Search for the cell housing the specified text and yield its (x, y) center coordinate. 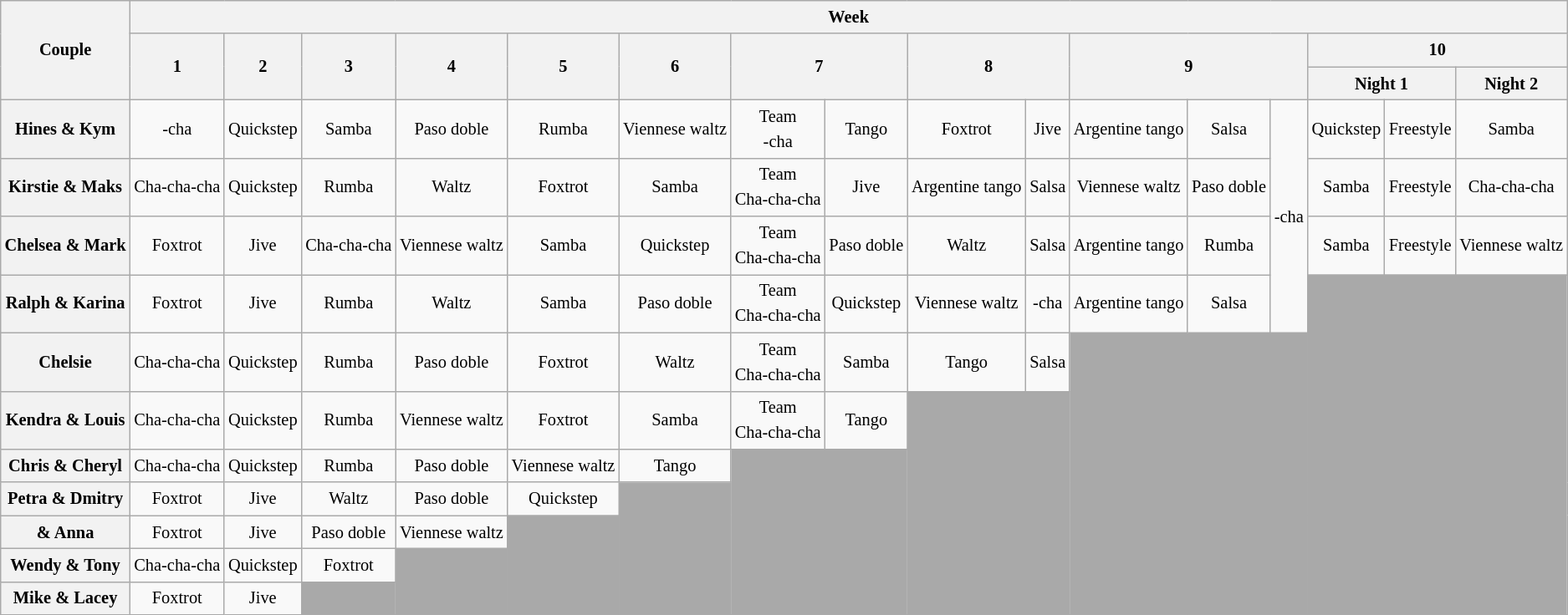
Kendra & Louis (65, 420)
Chelsea & Mark (65, 246)
3 (348, 67)
Couple (65, 50)
Night 2 (1511, 84)
6 (675, 67)
5 (564, 67)
Wendy & Tony (65, 565)
4 (452, 67)
1 (177, 67)
Chelsie (65, 362)
2 (263, 67)
Hines & Kym (65, 129)
7 (820, 67)
Week (848, 17)
Night 1 (1382, 84)
Team-cha (778, 129)
Chris & Cheryl (65, 465)
8 (988, 67)
Kirstie & Maks (65, 187)
Ralph & Karina (65, 303)
10 (1438, 50)
9 (1189, 67)
Mike & Lacey (65, 598)
Petra & Dmitry (65, 499)
& Anna (65, 532)
